Search for the cell housing the specified text and yield its (X, Y) center coordinate. 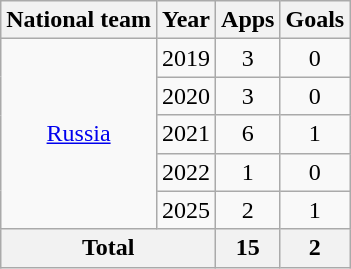
6 (248, 134)
Goals (315, 20)
Total (108, 248)
2020 (186, 96)
Apps (248, 20)
2021 (186, 134)
2019 (186, 58)
2022 (186, 172)
2025 (186, 210)
Year (186, 20)
National team (79, 20)
15 (248, 248)
Russia (79, 134)
